For the text-containing cell, return its midpoint in (X, Y) coordinate format. 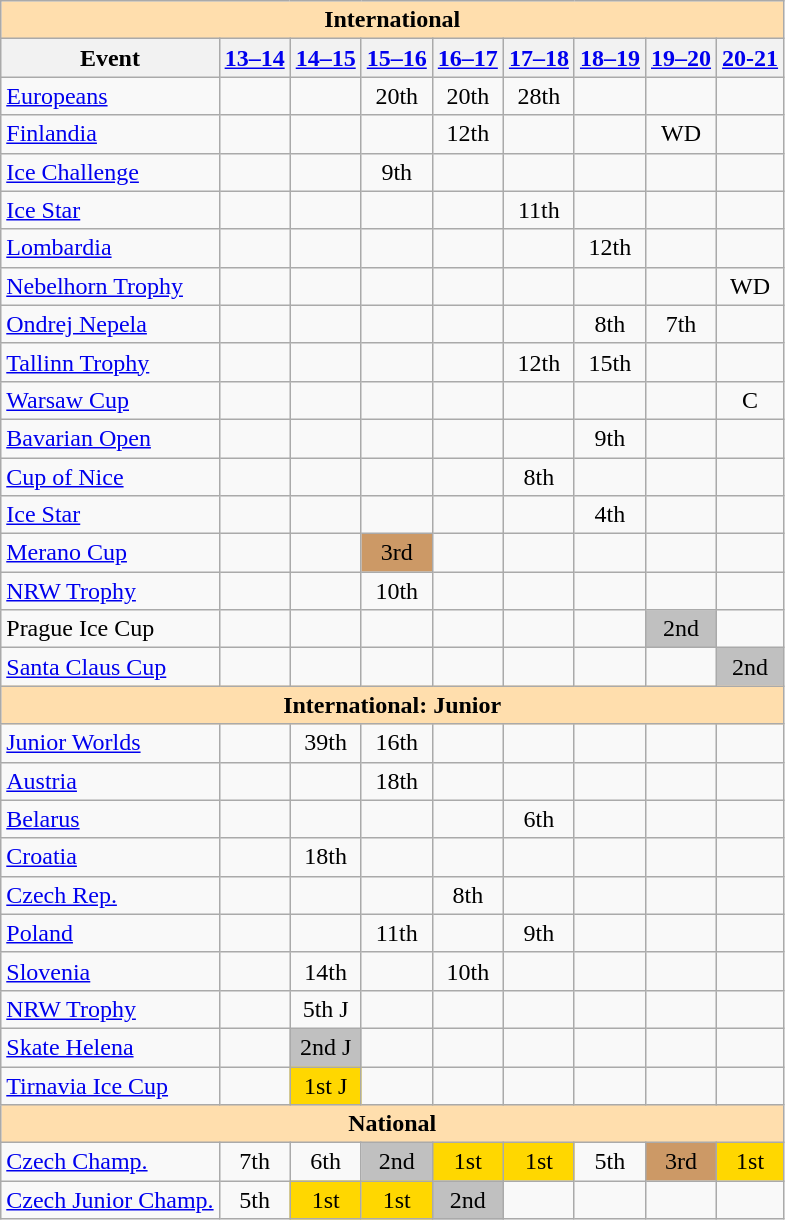
16th (396, 743)
19–20 (680, 58)
5th J (326, 1009)
International (392, 20)
Santa Claus Cup (110, 667)
Austria (110, 781)
C (750, 400)
Slovenia (110, 971)
Prague Ice Cup (110, 629)
2nd J (326, 1047)
28th (538, 96)
39th (326, 743)
Ondrej Nepela (110, 324)
Tirnavia Ice Cup (110, 1085)
International: Junior (392, 705)
4th (610, 515)
Bavarian Open (110, 438)
Ice Challenge (110, 172)
Czech Junior Champ. (110, 1200)
1st J (326, 1085)
Finlandia (110, 134)
Junior Worlds (110, 743)
Warsaw Cup (110, 400)
Belarus (110, 819)
Tallinn Trophy (110, 362)
17–18 (538, 58)
18–19 (610, 58)
Skate Helena (110, 1047)
15–16 (396, 58)
Event (110, 58)
Czech Rep. (110, 895)
16–17 (468, 58)
13–14 (254, 58)
20-21 (750, 58)
Merano Cup (110, 553)
Cup of Nice (110, 477)
Poland (110, 933)
Czech Champ. (110, 1162)
Europeans (110, 96)
14–15 (326, 58)
15th (610, 362)
National (392, 1124)
Nebelhorn Trophy (110, 286)
Lombardia (110, 248)
14th (326, 971)
Croatia (110, 857)
